Provide the (X, Y) coordinate of the cell's center where the given text is located.  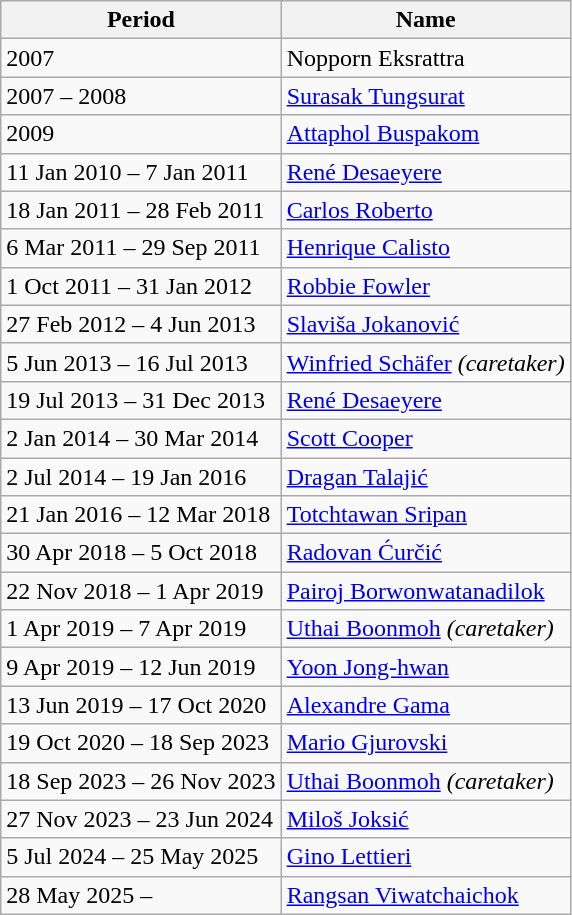
2007 (141, 58)
Rangsan Viwatchaichok (426, 895)
19 Oct 2020 – 18 Sep 2023 (141, 743)
Nopporn Eksrattra (426, 58)
9 Apr 2019 – 12 Jun 2019 (141, 667)
30 Apr 2018 – 5 Oct 2018 (141, 553)
Dragan Talajić (426, 477)
Carlos Roberto (426, 210)
2 Jan 2014 – 30 Mar 2014 (141, 438)
5 Jun 2013 – 16 Jul 2013 (141, 362)
Yoon Jong-hwan (426, 667)
Pairoj Borwonwatanadilok (426, 591)
Totchtawan Sripan (426, 515)
Attaphol Buspakom (426, 134)
Name (426, 20)
Alexandre Gama (426, 705)
Period (141, 20)
Miloš Joksić (426, 819)
27 Feb 2012 – 4 Jun 2013 (141, 324)
28 May 2025 – (141, 895)
11 Jan 2010 – 7 Jan 2011 (141, 172)
27 Nov 2023 – 23 Jun 2024 (141, 819)
18 Sep 2023 – 26 Nov 2023 (141, 781)
Winfried Schäfer (caretaker) (426, 362)
Henrique Calisto (426, 248)
Slaviša Jokanović (426, 324)
Gino Lettieri (426, 857)
Scott Cooper (426, 438)
2009 (141, 134)
13 Jun 2019 – 17 Oct 2020 (141, 705)
5 Jul 2024 – 25 May 2025 (141, 857)
18 Jan 2011 – 28 Feb 2011 (141, 210)
Radovan Ćurčić (426, 553)
1 Apr 2019 – 7 Apr 2019 (141, 629)
2007 – 2008 (141, 96)
21 Jan 2016 – 12 Mar 2018 (141, 515)
6 Mar 2011 – 29 Sep 2011 (141, 248)
Robbie Fowler (426, 286)
19 Jul 2013 – 31 Dec 2013 (141, 400)
2 Jul 2014 – 19 Jan 2016 (141, 477)
1 Oct 2011 – 31 Jan 2012 (141, 286)
22 Nov 2018 – 1 Apr 2019 (141, 591)
Surasak Tungsurat (426, 96)
Mario Gjurovski (426, 743)
